Determine the (X, Y) coordinate at the center of the cell enclosing the given text.  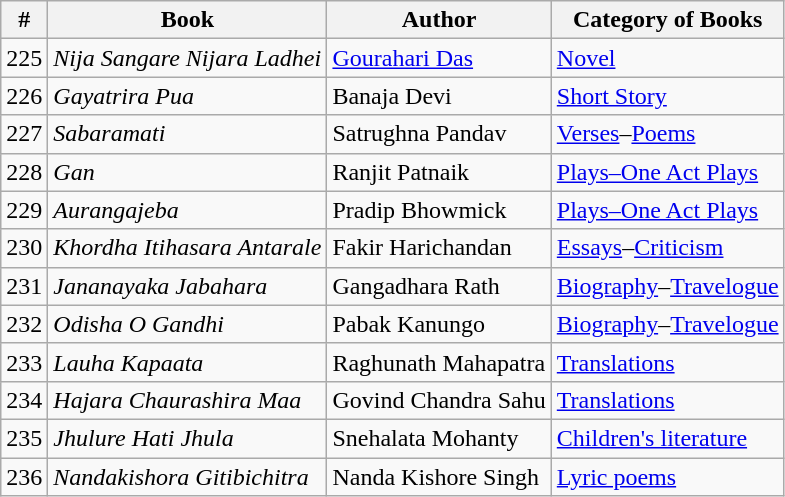
Lyric poems (668, 477)
Odisha O Gandhi (188, 324)
230 (24, 248)
Gayatrira Pua (188, 96)
Khordha Itihasara Antarale (188, 248)
Nanda Kishore Singh (439, 477)
234 (24, 400)
Gangadhara Rath (439, 286)
Gourahari Das (439, 58)
Author (439, 20)
226 (24, 96)
Aurangajeba (188, 210)
Short Story (668, 96)
Fakir Harichandan (439, 248)
236 (24, 477)
# (24, 20)
Satrughna Pandav (439, 134)
Children's literature (668, 438)
Novel (668, 58)
232 (24, 324)
Raghunath Mahapatra (439, 362)
228 (24, 172)
Ranjit Patnaik (439, 172)
Pradip Bhowmick (439, 210)
Jananayaka Jabahara (188, 286)
235 (24, 438)
Pabak Kanungo (439, 324)
Hajara Chaurashira Maa (188, 400)
231 (24, 286)
Govind Chandra Sahu (439, 400)
Nija Sangare Nijara Ladhei (188, 58)
227 (24, 134)
Jhulure Hati Jhula (188, 438)
Banaja Devi (439, 96)
Essays–Criticism (668, 248)
Sabaramati (188, 134)
Gan (188, 172)
Snehalata Mohanty (439, 438)
Book (188, 20)
Category of Books (668, 20)
233 (24, 362)
Nandakishora Gitibichitra (188, 477)
229 (24, 210)
Lauha Kapaata (188, 362)
225 (24, 58)
Verses–Poems (668, 134)
